Determine the (X, Y) coordinate at the center of the cell enclosing the given text.  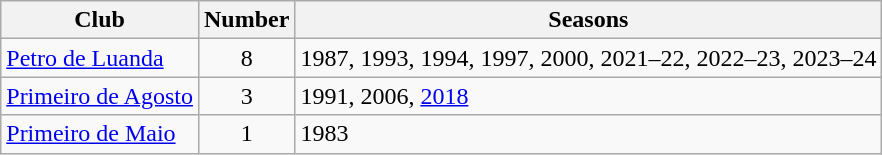
Number (246, 20)
Club (100, 20)
Primeiro de Maio (100, 134)
3 (246, 96)
Petro de Luanda (100, 58)
Primeiro de Agosto (100, 96)
1987, 1993, 1994, 1997, 2000, 2021–22, 2022–23, 2023–24 (588, 58)
8 (246, 58)
1 (246, 134)
1991, 2006, 2018 (588, 96)
Seasons (588, 20)
1983 (588, 134)
